Pinpoint the cell where the given text exists, returning its [x, y] midpoint coordinate. 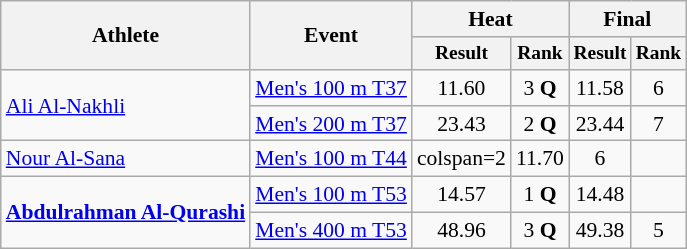
Athlete [126, 36]
Abdulrahman Al-Qurashi [126, 212]
colspan=2 [462, 159]
Men's 100 m T44 [331, 159]
23.43 [462, 124]
48.96 [462, 230]
1 Q [540, 195]
11.58 [600, 88]
Nour Al-Sana [126, 159]
11.70 [540, 159]
49.38 [600, 230]
14.57 [462, 195]
Final [628, 19]
7 [658, 124]
Men's 100 m T37 [331, 88]
Men's 400 m T53 [331, 230]
Heat [490, 19]
2 Q [540, 124]
Ali Al-Nakhli [126, 106]
Event [331, 36]
5 [658, 230]
Men's 200 m T37 [331, 124]
23.44 [600, 124]
11.60 [462, 88]
Men's 100 m T53 [331, 195]
14.48 [600, 195]
